Determine the (X, Y) coordinate at the center of the cell enclosing the given text.  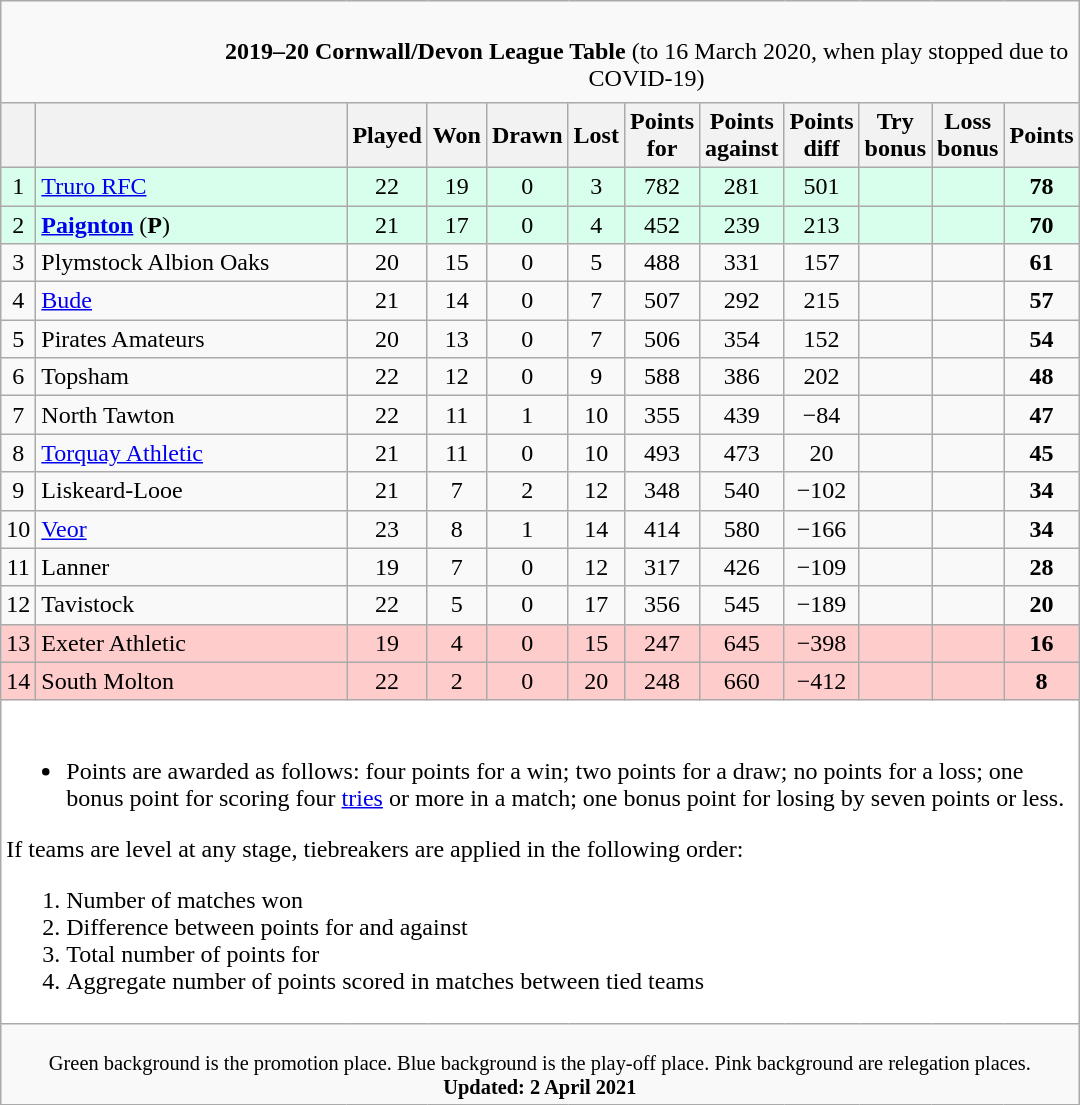
Torquay Athletic (192, 453)
23 (387, 529)
317 (662, 567)
57 (1042, 301)
348 (662, 491)
202 (822, 377)
488 (662, 263)
Won (456, 134)
45 (1042, 453)
540 (742, 491)
213 (822, 225)
Truro RFC (192, 186)
Veor (192, 529)
Tavistock (192, 605)
70 (1042, 225)
Paignton (P) (192, 225)
Bude (192, 301)
Points for (662, 134)
−109 (822, 567)
Try bonus (895, 134)
61 (1042, 263)
426 (742, 567)
−84 (822, 415)
386 (742, 377)
247 (662, 643)
439 (742, 415)
473 (742, 453)
47 (1042, 415)
−102 (822, 491)
16 (1042, 643)
48 (1042, 377)
6 (18, 377)
493 (662, 453)
588 (662, 377)
78 (1042, 186)
248 (662, 681)
580 (742, 529)
292 (742, 301)
Topsham (192, 377)
Green background is the promotion place. Blue background is the play-off place. Pink background are relegation places. Updated: 2 April 2021 (540, 1064)
−398 (822, 643)
South Molton (192, 681)
452 (662, 225)
152 (822, 339)
157 (822, 263)
Points against (742, 134)
501 (822, 186)
North Tawton (192, 415)
Lanner (192, 567)
356 (662, 605)
354 (742, 339)
281 (742, 186)
645 (742, 643)
506 (662, 339)
Drawn (527, 134)
28 (1042, 567)
414 (662, 529)
Lost (596, 134)
54 (1042, 339)
−412 (822, 681)
Exeter Athletic (192, 643)
−189 (822, 605)
Played (387, 134)
−166 (822, 529)
Points (1042, 134)
Points diff (822, 134)
239 (742, 225)
Pirates Amateurs (192, 339)
545 (742, 605)
660 (742, 681)
355 (662, 415)
782 (662, 186)
Plymstock Albion Oaks (192, 263)
Loss bonus (968, 134)
Liskeard-Looe (192, 491)
507 (662, 301)
331 (742, 263)
215 (822, 301)
